Return (x, y) of the center of cell containing provided text 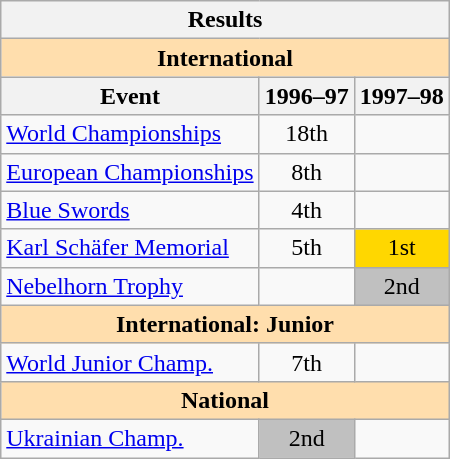
European Championships (130, 172)
World Junior Champ. (130, 362)
World Championships (130, 134)
Results (225, 20)
Karl Schäfer Memorial (130, 248)
1996–97 (306, 96)
5th (306, 248)
Nebelhorn Trophy (130, 286)
Blue Swords (130, 210)
Event (130, 96)
8th (306, 172)
7th (306, 362)
1997–98 (402, 96)
1st (402, 248)
18th (306, 134)
National (225, 400)
4th (306, 210)
Ukrainian Champ. (130, 438)
International (225, 58)
International: Junior (225, 324)
